Identify which cell holds the provided text, then report its [X, Y] central coordinate. 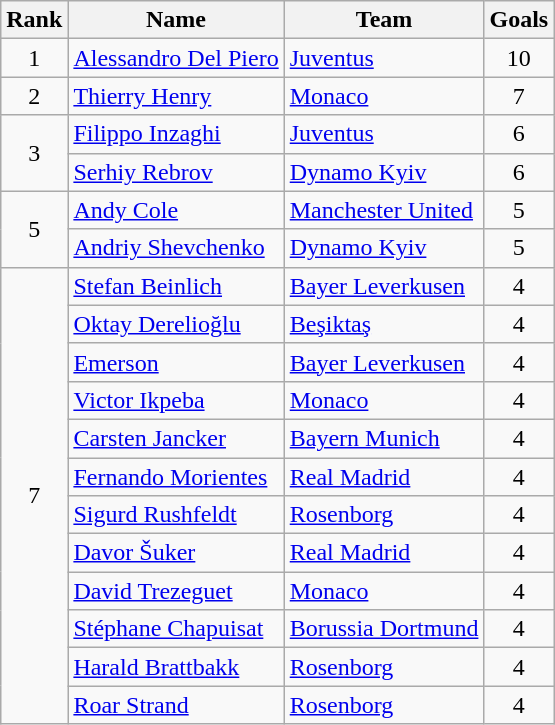
Name [176, 20]
Thierry Henry [176, 96]
Team [384, 20]
Andriy Shevchenko [176, 248]
Stefan Beinlich [176, 286]
Andy Cole [176, 210]
Serhiy Rebrov [176, 172]
Alessandro Del Piero [176, 58]
Davor Šuker [176, 553]
Manchester United [384, 210]
Borussia Dortmund [384, 629]
Sigurd Rushfeldt [176, 515]
Filippo Inzaghi [176, 134]
Oktay Derelioğlu [176, 324]
Bayern Munich [384, 438]
Harald Brattbakk [176, 667]
Stéphane Chapuisat [176, 629]
David Trezeguet [176, 591]
Beşiktaş [384, 324]
10 [519, 58]
Fernando Morientes [176, 477]
2 [34, 96]
Victor Ikpeba [176, 400]
Rank [34, 20]
Roar Strand [176, 705]
Carsten Jancker [176, 438]
Goals [519, 20]
Emerson [176, 362]
1 [34, 58]
3 [34, 153]
